Scan for the cell matching the given text and deliver its (x, y) coordinate at center. 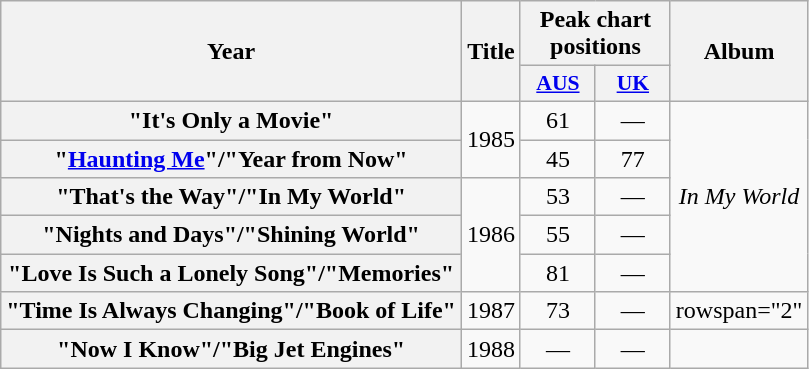
rowspan="2" (739, 311)
77 (632, 159)
"Time Is Always Changing"/"Book of Life" (232, 311)
Album (739, 52)
53 (558, 197)
"Now I Know"/"Big Jet Engines" (232, 349)
55 (558, 235)
1985 (490, 139)
"Love Is Such a Lonely Song"/"Memories" (232, 273)
UK (632, 84)
1986 (490, 235)
"That's the Way"/"In My World" (232, 197)
"Haunting Me"/"Year from Now" (232, 159)
1987 (490, 311)
"It's Only a Movie" (232, 120)
"Nights and Days"/"Shining World" (232, 235)
1988 (490, 349)
45 (558, 159)
Title (490, 52)
Year (232, 52)
Peak chart positions (595, 34)
81 (558, 273)
73 (558, 311)
AUS (558, 84)
61 (558, 120)
In My World (739, 196)
